Provide the (x, y) coordinate of the cell's center where the given text is located.  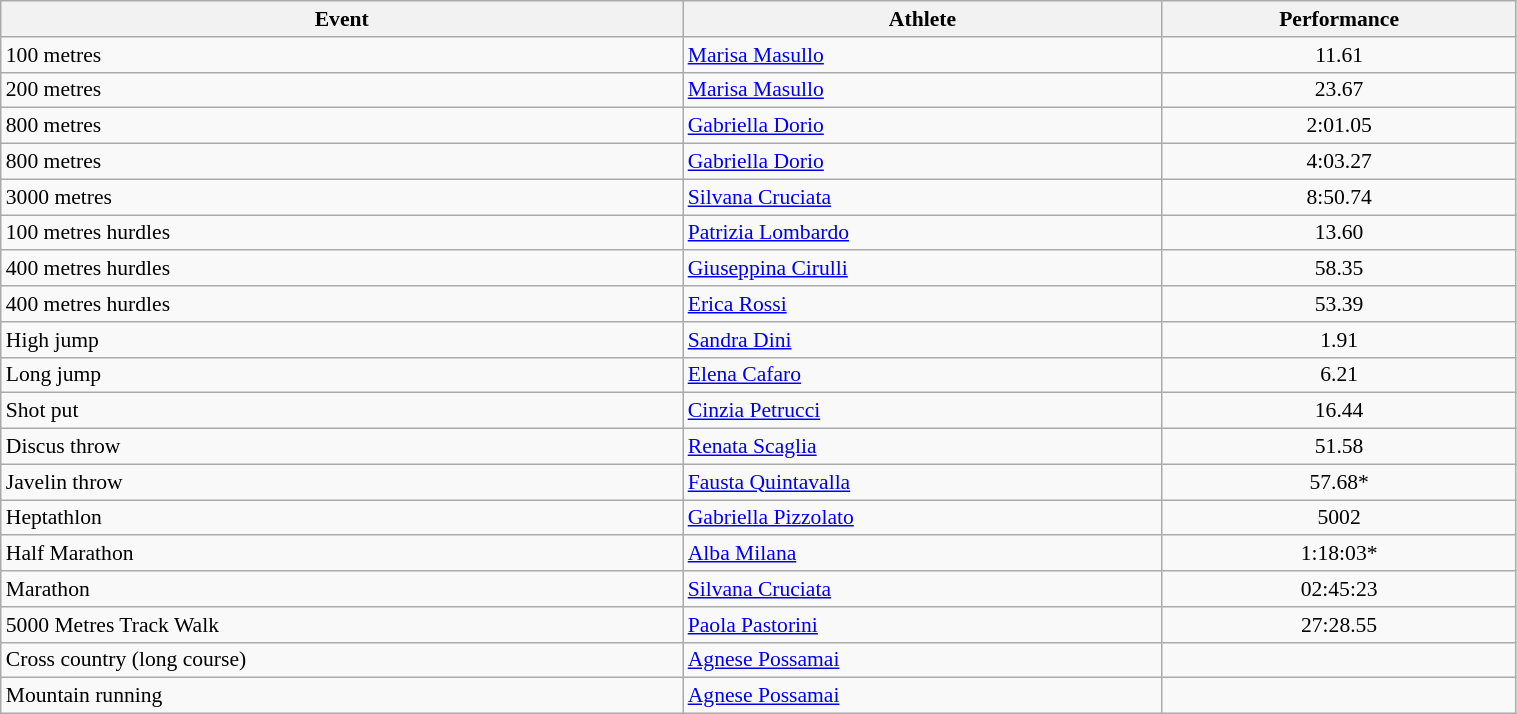
27:28.55 (1339, 625)
Half Marathon (342, 554)
200 metres (342, 90)
6.21 (1339, 375)
3000 metres (342, 197)
5002 (1339, 518)
16.44 (1339, 411)
100 metres hurdles (342, 233)
51.58 (1339, 447)
5000 Metres Track Walk (342, 625)
23.67 (1339, 90)
Cross country (long course) (342, 660)
Elena Cafaro (923, 375)
53.39 (1339, 304)
2:01.05 (1339, 126)
1:18:03* (1339, 554)
02:45:23 (1339, 589)
Alba Milana (923, 554)
8:50.74 (1339, 197)
58.35 (1339, 269)
High jump (342, 340)
Performance (1339, 19)
Long jump (342, 375)
100 metres (342, 55)
Patrizia Lombardo (923, 233)
Paola Pastorini (923, 625)
Renata Scaglia (923, 447)
1.91 (1339, 340)
Javelin throw (342, 482)
57.68* (1339, 482)
Event (342, 19)
Gabriella Pizzolato (923, 518)
Sandra Dini (923, 340)
Marathon (342, 589)
Giuseppina Cirulli (923, 269)
Erica Rossi (923, 304)
11.61 (1339, 55)
Heptathlon (342, 518)
Mountain running (342, 696)
Shot put (342, 411)
Discus throw (342, 447)
Cinzia Petrucci (923, 411)
4:03.27 (1339, 162)
13.60 (1339, 233)
Athlete (923, 19)
Fausta Quintavalla (923, 482)
